Return the (X, Y) coordinate for the center point of the cell that contains the specified text.  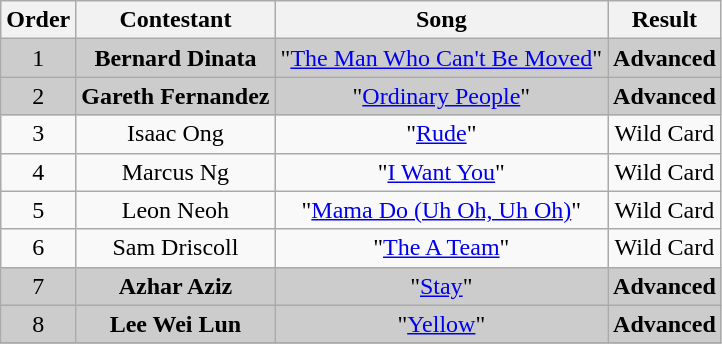
Gareth Fernandez (176, 96)
Order (38, 20)
"Stay" (441, 286)
Lee Wei Lun (176, 324)
Isaac Ong (176, 134)
Result (665, 20)
"I Want You" (441, 172)
"Rude" (441, 134)
"The A Team" (441, 248)
"Yellow" (441, 324)
2 (38, 96)
Sam Driscoll (176, 248)
3 (38, 134)
Bernard Dinata (176, 58)
"Ordinary People" (441, 96)
7 (38, 286)
8 (38, 324)
Leon Neoh (176, 210)
6 (38, 248)
4 (38, 172)
Song (441, 20)
"The Man Who Can't Be Moved" (441, 58)
"Mama Do (Uh Oh, Uh Oh)" (441, 210)
1 (38, 58)
Contestant (176, 20)
Marcus Ng (176, 172)
Azhar Aziz (176, 286)
5 (38, 210)
